Locate the cell with the specified text and output its [X, Y] center coordinate. 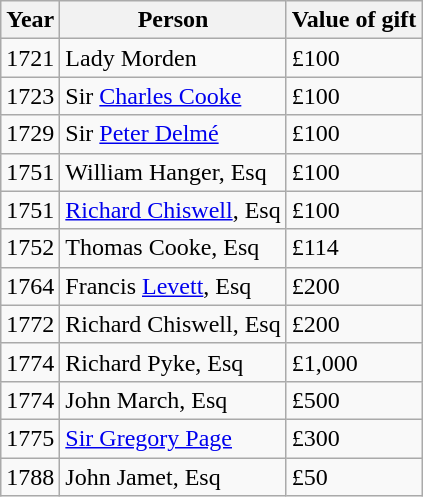
Sir Peter Delmé [173, 134]
Lady Morden [173, 58]
£114 [354, 248]
1775 [30, 438]
Value of gift [354, 20]
£500 [354, 400]
£50 [354, 477]
John Jamet, Esq [173, 477]
Year [30, 20]
Richard Pyke, Esq [173, 362]
1721 [30, 58]
Person [173, 20]
£1,000 [354, 362]
Francis Levett, Esq [173, 286]
1729 [30, 134]
Sir Gregory Page [173, 438]
William Hanger, Esq [173, 172]
£300 [354, 438]
1788 [30, 477]
Sir Charles Cooke [173, 96]
1772 [30, 324]
John March, Esq [173, 400]
1723 [30, 96]
Thomas Cooke, Esq [173, 248]
1752 [30, 248]
1764 [30, 286]
